Pinpoint the cell where the given text exists, returning its (x, y) midpoint coordinate. 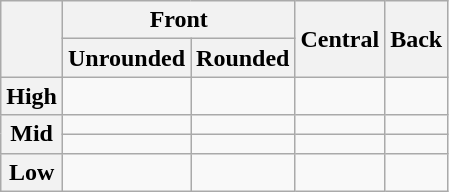
High (32, 96)
Low (32, 172)
Back (416, 39)
Rounded (243, 58)
Central (340, 39)
Mid (32, 134)
Unrounded (127, 58)
Front (179, 20)
